For the text-containing cell, return its midpoint in (x, y) coordinate format. 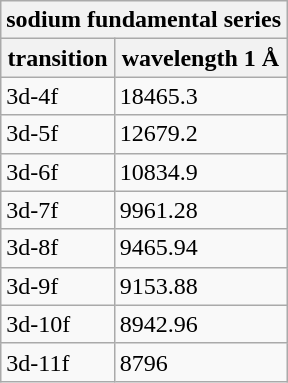
12679.2 (200, 134)
9465.94 (200, 248)
18465.3 (200, 96)
9961.28 (200, 210)
3d-7f (58, 210)
3d-5f (58, 134)
8796 (200, 362)
3d-8f (58, 248)
transition (58, 58)
3d-4f (58, 96)
3d-9f (58, 286)
3d-10f (58, 324)
10834.9 (200, 172)
wavelength 1 Å (200, 58)
sodium fundamental series (144, 20)
3d-6f (58, 172)
9153.88 (200, 286)
8942.96 (200, 324)
3d-11f (58, 362)
